Identify which cell holds the provided text, then report its (X, Y) central coordinate. 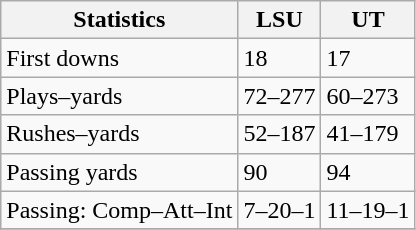
Passing yards (120, 172)
72–277 (280, 96)
94 (368, 172)
17 (368, 58)
Rushes–yards (120, 134)
Passing: Comp–Att–Int (120, 210)
41–179 (368, 134)
First downs (120, 58)
18 (280, 58)
52–187 (280, 134)
60–273 (368, 96)
11–19–1 (368, 210)
90 (280, 172)
LSU (280, 20)
7–20–1 (280, 210)
Statistics (120, 20)
UT (368, 20)
Plays–yards (120, 96)
